Identify which cell holds the provided text, then report its (x, y) central coordinate. 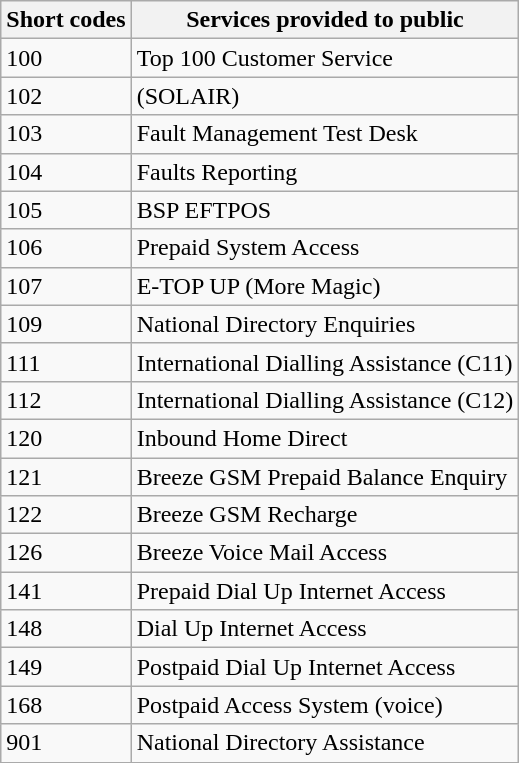
Short codes (66, 20)
120 (66, 438)
126 (66, 553)
E-TOP UP (More Magic) (325, 286)
149 (66, 667)
Services provided to public (325, 20)
901 (66, 743)
122 (66, 515)
102 (66, 96)
112 (66, 400)
Prepaid Dial Up Internet Access (325, 591)
Postpaid Access System (voice) (325, 705)
Postpaid Dial Up Internet Access (325, 667)
National Directory Assistance (325, 743)
Dial Up Internet Access (325, 629)
International Dialling Assistance (C11) (325, 362)
141 (66, 591)
BSP EFTPOS (325, 210)
100 (66, 58)
148 (66, 629)
107 (66, 286)
121 (66, 477)
106 (66, 248)
105 (66, 210)
Breeze Voice Mail Access (325, 553)
Faults Reporting (325, 172)
Breeze GSM Prepaid Balance Enquiry (325, 477)
(SOLAIR) (325, 96)
Prepaid System Access (325, 248)
168 (66, 705)
Breeze GSM Recharge (325, 515)
International Dialling Assistance (C12) (325, 400)
103 (66, 134)
Top 100 Customer Service (325, 58)
104 (66, 172)
111 (66, 362)
Fault Management Test Desk (325, 134)
Inbound Home Direct (325, 438)
National Directory Enquiries (325, 324)
109 (66, 324)
